Identify which cell holds the provided text, then report its [X, Y] central coordinate. 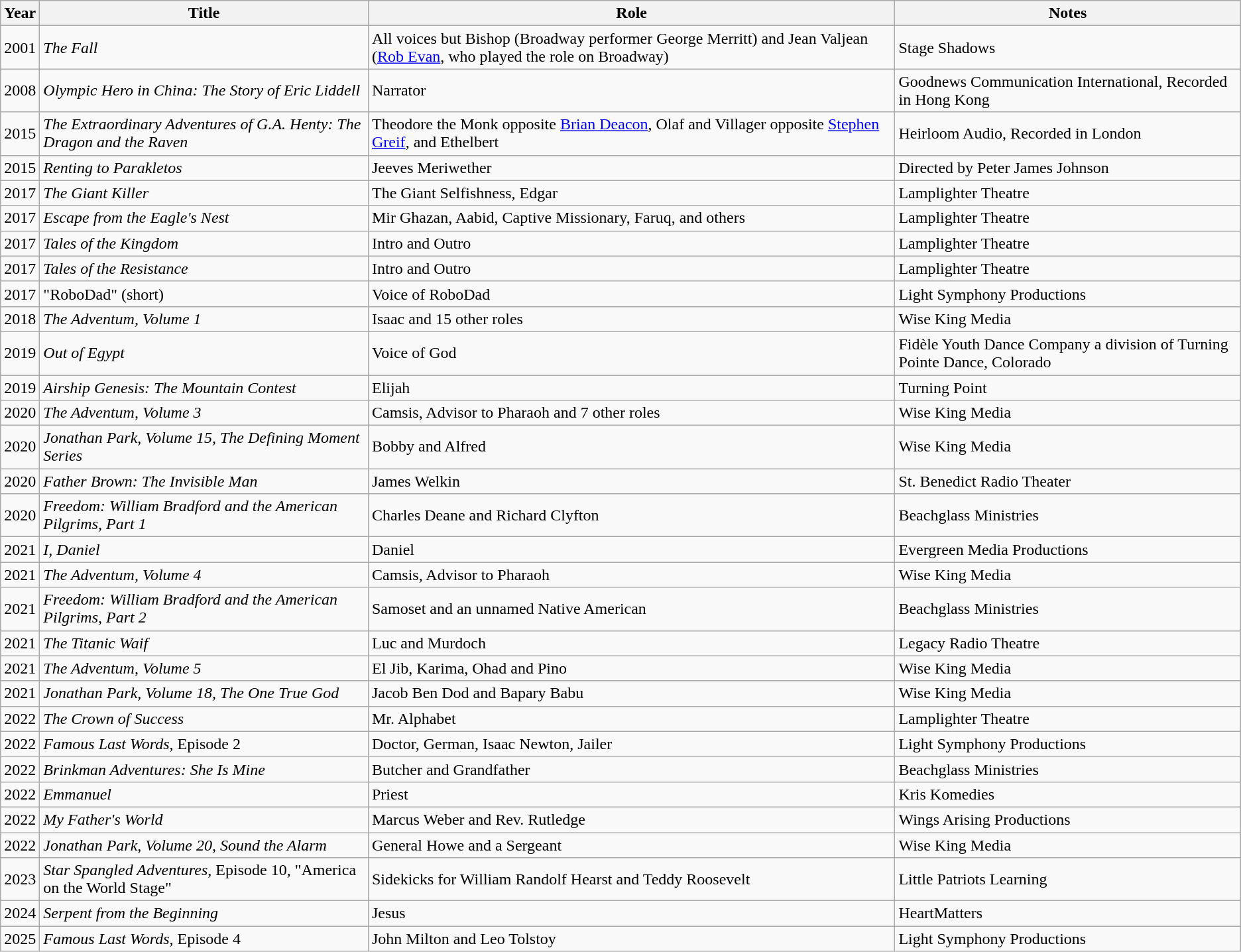
Fidèle Youth Dance Company a division of Turning Pointe Dance, Colorado [1067, 353]
"RoboDad" (short) [204, 294]
Voice of God [631, 353]
2023 [20, 879]
2025 [20, 939]
The Adventum, Volume 4 [204, 575]
Out of Egypt [204, 353]
Camsis, Advisor to Pharaoh and 7 other roles [631, 413]
The Titanic Waif [204, 643]
The Giant Killer [204, 193]
Father Brown: The Invisible Man [204, 481]
Jesus [631, 914]
Role [631, 13]
James Welkin [631, 481]
My Father's World [204, 819]
Daniel [631, 550]
The Extraordinary Adventures of G.A. Henty: The Dragon and the Raven [204, 134]
Turning Point [1067, 388]
Famous Last Words, Episode 2 [204, 744]
Freedom: William Bradford and the American Pilgrims, Part 1 [204, 516]
2024 [20, 914]
Little Patriots Learning [1067, 879]
Jacob Ben Dod and Bapary Babu [631, 693]
Sidekicks for William Randolf Hearst and Teddy Roosevelt [631, 879]
The Adventum, Volume 3 [204, 413]
Notes [1067, 13]
Jonathan Park, Volume 15, The Defining Moment Series [204, 447]
Butcher and Grandfather [631, 769]
The Adventum, Volume 1 [204, 319]
The Fall [204, 48]
Directed by Peter James Johnson [1067, 168]
Jonathan Park, Volume 18, The One True God [204, 693]
Doctor, German, Isaac Newton, Jailer [631, 744]
Tales of the Resistance [204, 268]
Tales of the Kingdom [204, 243]
Goodnews Communication International, Recorded in Hong Kong [1067, 90]
Bobby and Alfred [631, 447]
Theodore the Monk opposite Brian Deacon, Olaf and Villager opposite Stephen Greif, and Ethelbert [631, 134]
All voices but Bishop (Broadway performer George Merritt) and Jean Valjean (Rob Evan, who played the role on Broadway) [631, 48]
Mir Ghazan, Aabid, Captive Missionary, Faruq, and others [631, 218]
HeartMatters [1067, 914]
Brinkman Adventures: She Is Mine [204, 769]
The Crown of Success [204, 719]
Kris Komedies [1067, 794]
Emmanuel [204, 794]
Elijah [631, 388]
Jonathan Park, Volume 20, Sound the Alarm [204, 845]
Famous Last Words, Episode 4 [204, 939]
2001 [20, 48]
Title [204, 13]
Charles Deane and Richard Clyfton [631, 516]
Airship Genesis: The Mountain Contest [204, 388]
Serpent from the Beginning [204, 914]
I, Daniel [204, 550]
John Milton and Leo Tolstoy [631, 939]
Isaac and 15 other roles [631, 319]
El Jib, Karima, Ohad and Pino [631, 668]
Narrator [631, 90]
Evergreen Media Productions [1067, 550]
2018 [20, 319]
Samoset and an unnamed Native American [631, 609]
The Giant Selfishness, Edgar [631, 193]
Stage Shadows [1067, 48]
Escape from the Eagle's Nest [204, 218]
Camsis, Advisor to Pharaoh [631, 575]
Year [20, 13]
Priest [631, 794]
Voice of RoboDad [631, 294]
Renting to Parakletos [204, 168]
Heirloom Audio, Recorded in London [1067, 134]
Olympic Hero in China: The Story of Eric Liddell [204, 90]
Luc and Murdoch [631, 643]
Mr. Alphabet [631, 719]
Legacy Radio Theatre [1067, 643]
The Adventum, Volume 5 [204, 668]
2008 [20, 90]
Marcus Weber and Rev. Rutledge [631, 819]
General Howe and a Sergeant [631, 845]
Jeeves Meriwether [631, 168]
St. Benedict Radio Theater [1067, 481]
Star Spangled Adventures, Episode 10, "America on the World Stage" [204, 879]
Freedom: William Bradford and the American Pilgrims, Part 2 [204, 609]
Wings Arising Productions [1067, 819]
